Capture the cell that displays the provided text and extract its [x, y] central coordinate. 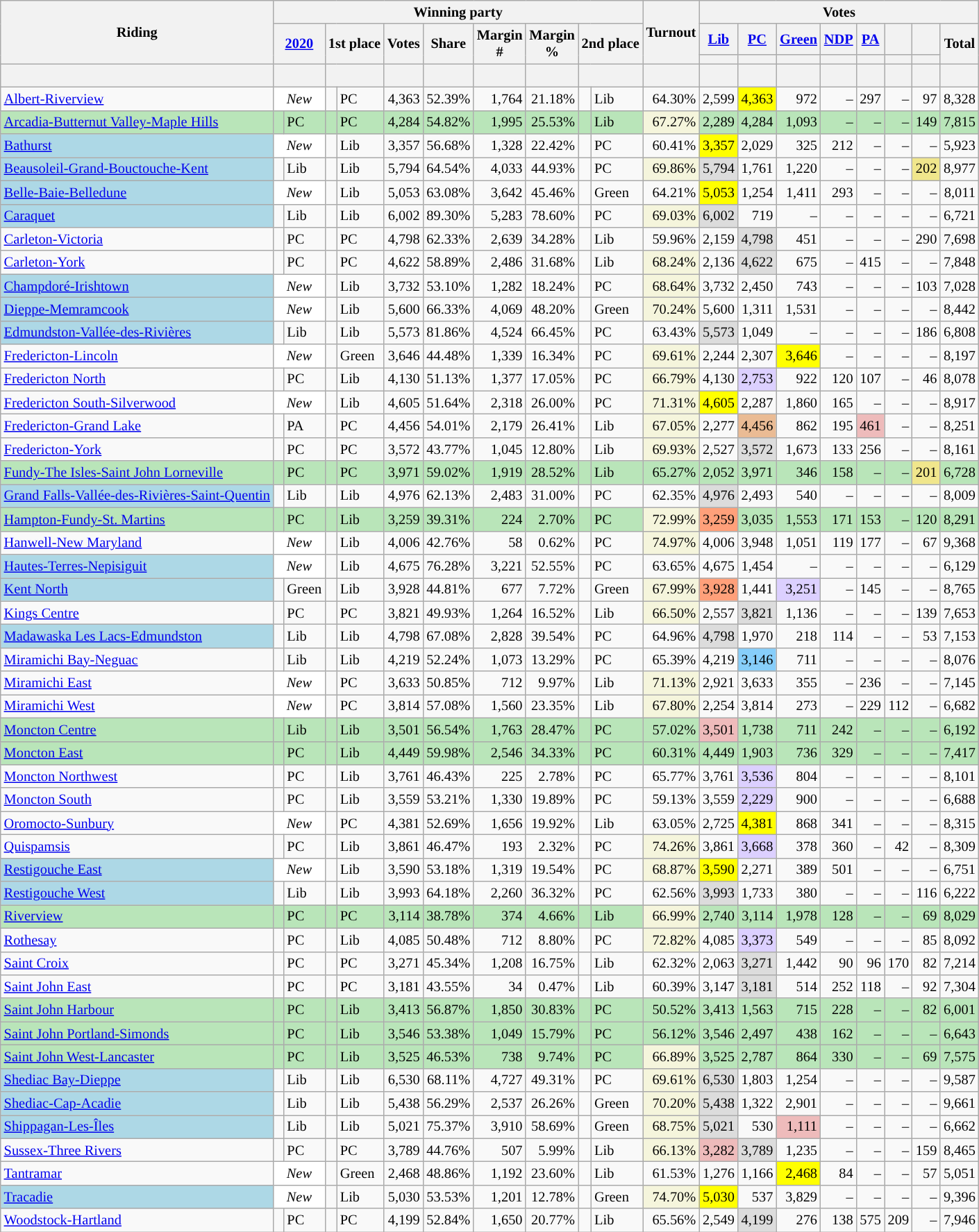
50.48% [449, 940]
Carleton-Victoria [137, 239]
7,304 [960, 986]
8,009 [960, 496]
42 [898, 846]
Quispamsis [137, 846]
2,599 [719, 99]
1,995 [500, 122]
864 [798, 1056]
28.52% [551, 473]
8,011 [960, 192]
2,740 [719, 916]
59.96% [671, 239]
63.05% [671, 823]
2,287 [758, 403]
67.99% [671, 589]
1,650 [500, 1220]
30.83% [551, 1010]
85 [926, 940]
2,486 [500, 262]
42.76% [449, 543]
45.34% [449, 963]
677 [500, 589]
9.74% [551, 1056]
719 [758, 216]
537 [758, 1197]
3,910 [500, 1126]
1,339 [500, 356]
52.84% [449, 1220]
57 [926, 1174]
Bathurst [137, 146]
62.32% [671, 963]
209 [898, 1220]
67 [926, 543]
145 [870, 589]
8,917 [960, 403]
2,260 [500, 893]
Restigouche West [137, 893]
90 [839, 963]
70.24% [671, 309]
7,946 [960, 1220]
6,001 [960, 1010]
39.31% [449, 519]
7,028 [960, 286]
675 [798, 262]
71.31% [671, 403]
1,322 [758, 1104]
1,563 [758, 1010]
0.47% [551, 986]
1,764 [500, 99]
Restigouche East [137, 870]
1st place [354, 44]
514 [798, 986]
0.62% [551, 543]
26.41% [551, 425]
530 [758, 1126]
Share [449, 44]
507 [500, 1150]
114 [839, 636]
53.53% [449, 1197]
8,161 [960, 449]
26.00% [551, 403]
4,524 [500, 332]
67.27% [671, 122]
8,078 [960, 379]
34 [500, 986]
6,688 [960, 800]
118 [870, 986]
Caraquet [137, 216]
Miramichi East [137, 683]
3,147 [719, 986]
8,197 [960, 356]
21.18% [551, 99]
4,069 [500, 309]
Tantramar [137, 1174]
1,136 [798, 613]
Saint Croix [137, 963]
2,639 [500, 239]
59.98% [449, 753]
1,235 [798, 1150]
74.70% [671, 1197]
65.56% [671, 1220]
8,291 [960, 519]
69.03% [671, 216]
67.08% [449, 636]
6,662 [960, 1126]
1,319 [500, 870]
76.28% [449, 566]
56.54% [449, 729]
1,441 [758, 589]
2,277 [719, 425]
Grand Falls-Vallée-des-Rivières-Saint-Quentin [137, 496]
13.29% [551, 659]
50.52% [671, 1010]
8,315 [960, 823]
69.86% [671, 169]
273 [798, 706]
34.33% [551, 753]
56.68% [449, 146]
7.72% [551, 589]
28.47% [551, 729]
4.66% [551, 916]
46 [926, 379]
1,763 [500, 729]
46.53% [449, 1056]
8,101 [960, 776]
236 [870, 683]
51.64% [449, 403]
72.82% [671, 940]
38.78% [449, 916]
56.12% [671, 1033]
1,051 [798, 543]
7,848 [960, 262]
64.30% [671, 99]
2,159 [719, 239]
58 [500, 543]
3,221 [500, 566]
3,282 [719, 1150]
4,033 [500, 169]
68.24% [671, 262]
65.77% [671, 776]
3,829 [798, 1197]
Shediac Bay-Dieppe [137, 1080]
1,328 [500, 146]
804 [798, 776]
3,642 [500, 192]
8,765 [960, 589]
63.65% [671, 566]
16.75% [551, 963]
Beausoleil-Grand-Bouctouche-Kent [137, 169]
67.05% [671, 425]
Fredericton South-Silverwood [137, 403]
7,698 [960, 239]
862 [798, 425]
6,808 [960, 332]
8,328 [960, 99]
Riverview [137, 916]
NDP [839, 39]
54.01% [449, 425]
58.89% [449, 262]
252 [839, 986]
31.68% [551, 262]
39.54% [551, 636]
62.33% [449, 239]
89.30% [449, 216]
2nd place [611, 44]
2,787 [758, 1056]
378 [798, 846]
62.56% [671, 893]
66.33% [449, 309]
1,850 [500, 1010]
2.32% [551, 846]
43.55% [449, 986]
1,264 [500, 613]
66.13% [671, 1150]
84 [839, 1174]
Turnout [671, 32]
54.82% [449, 122]
96 [870, 963]
8,029 [960, 916]
2,493 [758, 496]
1,073 [500, 659]
68.87% [671, 870]
3,035 [758, 519]
2.70% [551, 519]
171 [839, 519]
329 [839, 753]
7,653 [960, 613]
8,251 [960, 425]
66.89% [671, 1056]
8,442 [960, 309]
1,919 [500, 473]
53.38% [449, 1033]
195 [839, 425]
1,311 [758, 309]
2,450 [758, 286]
19.54% [551, 870]
290 [926, 239]
2,549 [719, 1220]
2,537 [500, 1104]
2,179 [500, 425]
64.96% [671, 636]
9,661 [960, 1104]
43.77% [449, 449]
162 [839, 1033]
1,860 [798, 403]
7,575 [960, 1056]
Moncton Centre [137, 729]
3,536 [758, 776]
Saint John Harbour [137, 1010]
9,587 [960, 1080]
242 [839, 729]
738 [500, 1056]
2,753 [758, 379]
1,978 [798, 916]
193 [500, 846]
438 [798, 1033]
Moncton Northwest [137, 776]
69.93% [671, 449]
61.53% [671, 1174]
48.86% [449, 1174]
8,309 [960, 846]
128 [839, 916]
5,051 [960, 1174]
44.93% [551, 169]
1,553 [798, 519]
58.69% [551, 1126]
374 [500, 916]
1,673 [798, 449]
1,903 [758, 753]
Sussex-Three Rivers [137, 1150]
6,751 [960, 870]
2,725 [719, 823]
66.45% [551, 332]
31.00% [551, 496]
380 [798, 893]
341 [839, 823]
165 [839, 403]
Edmundston-Vallée-des-Rivières [137, 332]
170 [898, 963]
Madawaska Les Lacs-Edmundston [137, 636]
49.31% [551, 1080]
159 [926, 1150]
2,497 [758, 1033]
1,166 [758, 1174]
25.53% [551, 122]
18.24% [551, 286]
36.32% [551, 893]
68.75% [671, 1126]
119 [839, 543]
63.43% [671, 332]
62.13% [449, 496]
212 [839, 146]
9.97% [551, 683]
6,728 [960, 473]
52.55% [551, 566]
16.52% [551, 613]
9,396 [960, 1197]
7,815 [960, 122]
1,192 [500, 1174]
68.11% [449, 1080]
50.85% [449, 683]
355 [798, 683]
65.39% [671, 659]
Moncton South [137, 800]
Tracadie [137, 1197]
5.99% [551, 1150]
56.29% [449, 1104]
Shediac-Cap-Acadie [137, 1104]
23.60% [551, 1174]
64.18% [449, 893]
Saint John West-Lancaster [137, 1056]
1,276 [719, 1174]
65.27% [671, 473]
8,076 [960, 659]
8,977 [960, 169]
2,828 [500, 636]
26.26% [551, 1104]
743 [798, 286]
116 [926, 893]
201 [926, 473]
52.69% [449, 823]
2020 [299, 44]
6,129 [960, 566]
63.08% [449, 192]
6,643 [960, 1033]
22.42% [551, 146]
868 [798, 823]
1,220 [798, 169]
68.64% [671, 286]
1,560 [500, 706]
1,761 [758, 169]
66.99% [671, 916]
Carleton-York [137, 262]
1,282 [500, 286]
3,251 [798, 589]
17.05% [551, 379]
575 [870, 1220]
60.41% [671, 146]
2,557 [719, 613]
64.54% [449, 169]
1,330 [500, 800]
540 [798, 496]
92 [926, 986]
97 [926, 99]
7,214 [960, 963]
Saint John Portland-Simonds [137, 1033]
139 [926, 613]
19.92% [551, 823]
1,738 [758, 729]
7,153 [960, 636]
2,527 [719, 449]
Hautes-Terres-Nepisiguit [137, 566]
71.13% [671, 683]
Hanwell-New Maryland [137, 543]
8,465 [960, 1150]
53.10% [449, 286]
1,201 [500, 1197]
57.08% [449, 706]
103 [926, 286]
52.39% [449, 99]
6,222 [960, 893]
Belle-Baie-Belledune [137, 192]
177 [870, 543]
44.76% [449, 1150]
53.21% [449, 800]
2,029 [758, 146]
5,283 [500, 216]
2,052 [719, 473]
56.87% [449, 1010]
2,289 [719, 122]
Kings Centre [137, 613]
Champdoré-Irishtown [137, 286]
48.20% [551, 309]
2,229 [758, 800]
1,411 [798, 192]
293 [839, 192]
3,948 [758, 543]
7,417 [960, 753]
67.80% [671, 706]
1,442 [798, 963]
224 [500, 519]
Margin# [500, 44]
1,208 [500, 963]
1,111 [798, 1126]
922 [798, 379]
Fredericton North [137, 379]
229 [870, 706]
Shippagan-Les-Îles [137, 1126]
2,901 [798, 1104]
1,045 [500, 449]
3,146 [758, 659]
78.60% [551, 216]
186 [926, 332]
53 [926, 636]
19.89% [551, 800]
20.77% [551, 1220]
72.99% [671, 519]
138 [839, 1220]
3,373 [758, 940]
66.79% [671, 379]
5,923 [960, 146]
81.86% [449, 332]
53.18% [449, 870]
Dieppe-Memramcook [137, 309]
1,656 [500, 823]
1,803 [758, 1080]
549 [798, 940]
6,192 [960, 729]
15.79% [551, 1033]
2,318 [500, 403]
51.13% [449, 379]
6,682 [960, 706]
330 [839, 1056]
2,271 [758, 870]
9,368 [960, 543]
70.20% [671, 1104]
75.37% [449, 1126]
Arcadia-Butternut Valley-Maple Hills [137, 122]
Total [960, 44]
60.31% [671, 753]
972 [798, 99]
64.21% [671, 192]
46.43% [449, 776]
Fredericton-Grand Lake [137, 425]
112 [898, 706]
1,454 [758, 566]
325 [798, 146]
228 [839, 1010]
346 [798, 473]
34.28% [551, 239]
153 [870, 519]
715 [798, 1010]
74.26% [671, 846]
46.47% [449, 846]
45.46% [551, 192]
1,093 [798, 122]
736 [798, 753]
2.78% [551, 776]
8.80% [551, 940]
2,546 [500, 753]
Riding [137, 32]
149 [926, 122]
12.78% [551, 1197]
256 [870, 449]
Winning party [458, 12]
62.35% [671, 496]
49.93% [449, 613]
59.02% [449, 473]
3,668 [758, 846]
57.02% [671, 729]
1,531 [798, 309]
74.97% [671, 543]
2,063 [719, 963]
158 [839, 473]
900 [798, 800]
276 [798, 1220]
225 [500, 776]
66.50% [671, 613]
Rothesay [137, 940]
44.48% [449, 356]
218 [798, 636]
4,727 [500, 1080]
2,254 [719, 706]
Fredericton-York [137, 449]
2,136 [719, 262]
Margin% [551, 44]
59.13% [671, 800]
Miramichi Bay-Neguac [137, 659]
451 [798, 239]
2,244 [719, 356]
Saint John East [137, 986]
107 [870, 379]
Hampton-Fundy-St. Martins [137, 519]
Woodstock-Hartland [137, 1220]
501 [839, 870]
461 [870, 425]
360 [839, 846]
6,721 [960, 216]
16.34% [551, 356]
2,307 [758, 356]
297 [870, 99]
Moncton East [137, 753]
12.80% [551, 449]
1,970 [758, 636]
Kent North [137, 589]
202 [926, 169]
23.35% [551, 706]
Albert-Riverview [137, 99]
52.24% [449, 659]
Fredericton-Lincoln [137, 356]
Miramichi West [137, 706]
2,483 [500, 496]
44.81% [449, 589]
133 [839, 449]
2,921 [719, 683]
1,733 [758, 893]
415 [870, 262]
7,145 [960, 683]
60.39% [671, 986]
1,377 [500, 379]
Fundy-The Isles-Saint John Lorneville [137, 473]
389 [798, 870]
8,092 [960, 940]
Oromocto-Sunbury [137, 823]
